Search for the cell housing the specified text and yield its (x, y) center coordinate. 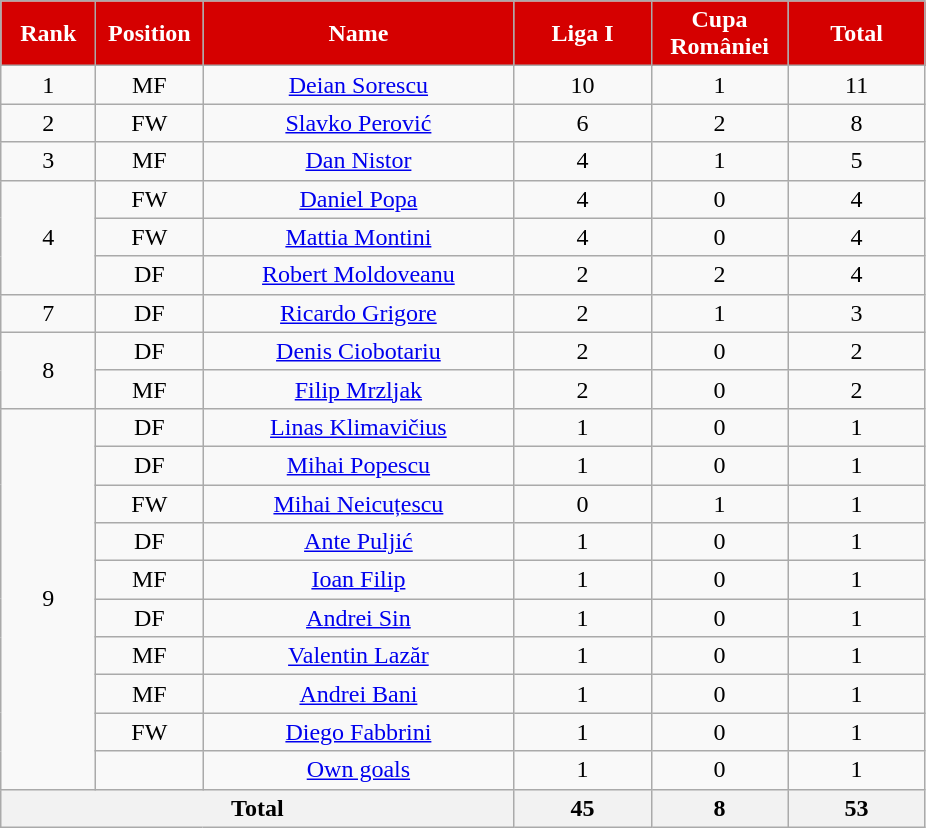
Mihai Neicuțescu (358, 503)
11 (856, 85)
Linas Klimavičius (358, 427)
6 (582, 123)
Denis Ciobotariu (358, 351)
10 (582, 85)
Mihai Popescu (358, 465)
5 (856, 161)
Robert Moldoveanu (358, 275)
Dan Nistor (358, 161)
Liga I (582, 34)
9 (48, 598)
53 (856, 808)
Name (358, 34)
Daniel Popa (358, 199)
Ante Puljić (358, 542)
Rank (48, 34)
Mattia Montini (358, 237)
Andrei Sin (358, 618)
Own goals (358, 770)
Valentin Lazăr (358, 656)
Ricardo Grigore (358, 313)
Cupa României (720, 34)
7 (48, 313)
Filip Mrzljak (358, 389)
Ioan Filip (358, 580)
Position (150, 34)
Slavko Perović (358, 123)
Andrei Bani (358, 694)
45 (582, 808)
Deian Sorescu (358, 85)
Diego Fabbrini (358, 732)
